Return the [x, y] coordinate for the center point of the cell that contains the specified text.  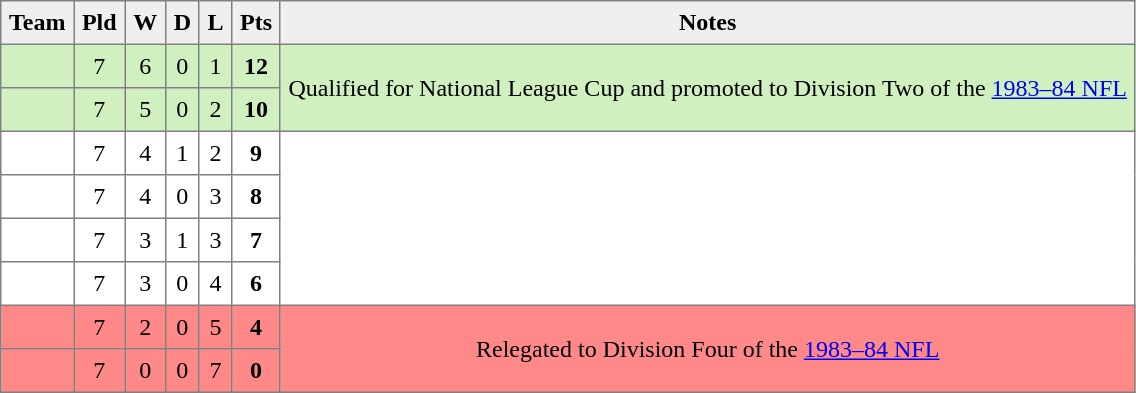
Pld [100, 23]
Qualified for National League Cup and promoted to Division Two of the 1983–84 NFL [708, 88]
10 [256, 110]
D [182, 23]
Team [38, 23]
8 [256, 197]
W [145, 23]
9 [256, 153]
12 [256, 66]
Relegated to Division Four of the 1983–84 NFL [708, 348]
L [216, 23]
Pts [256, 23]
Notes [708, 23]
